Extract the [x, y] coordinate from the center of the cell holding the provided text.  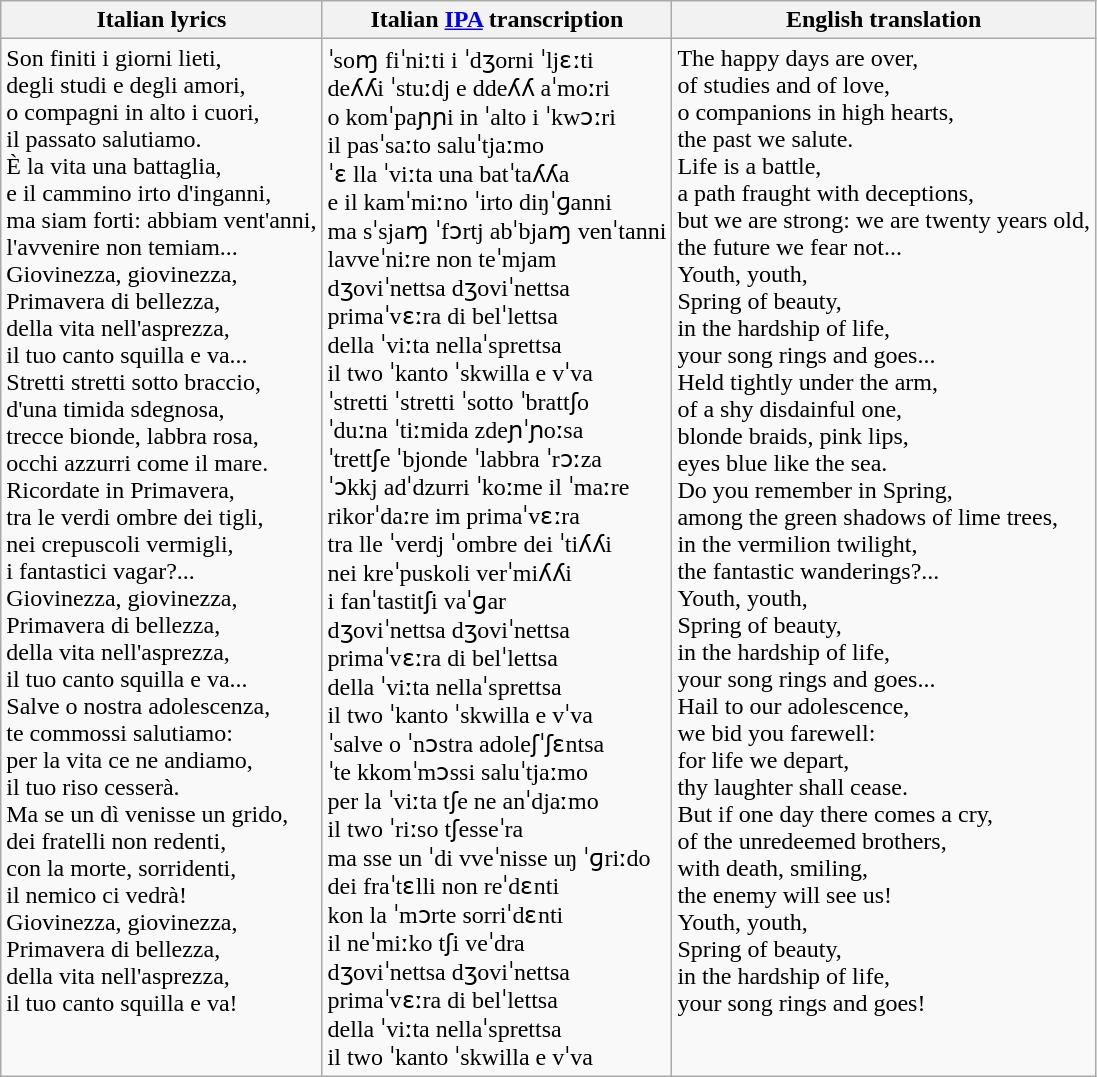
Italian IPA transcription [497, 20]
English translation [884, 20]
Italian lyrics [162, 20]
